From the cell containing the given text, extract its center point as (X, Y) coordinate. 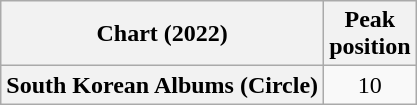
10 (370, 85)
Peakposition (370, 34)
Chart (2022) (162, 34)
South Korean Albums (Circle) (162, 85)
